Search for the cell housing the specified text and yield its [x, y] center coordinate. 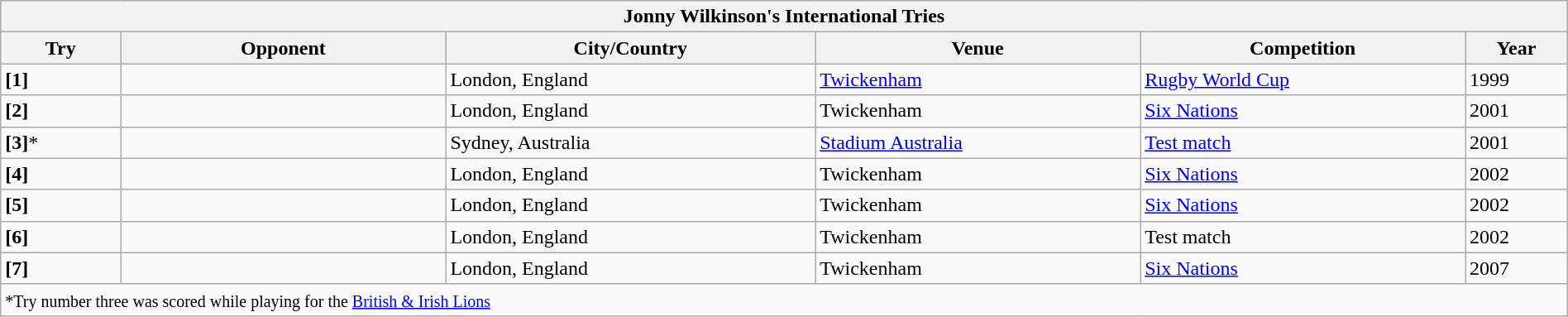
[7] [61, 268]
Venue [978, 48]
Opponent [283, 48]
Sydney, Australia [630, 142]
Stadium Australia [978, 142]
Try [61, 48]
*Try number three was scored while playing for the British & Irish Lions [784, 300]
1999 [1517, 79]
2007 [1517, 268]
Jonny Wilkinson's International Tries [784, 17]
[1] [61, 79]
[6] [61, 237]
[5] [61, 205]
[2] [61, 111]
[3]* [61, 142]
Rugby World Cup [1303, 79]
City/Country [630, 48]
Year [1517, 48]
Competition [1303, 48]
[4] [61, 174]
